Return (x, y) of the center of cell containing provided text 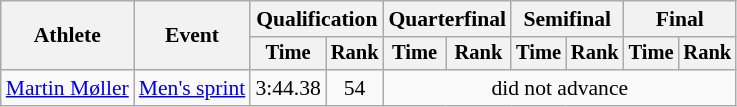
Martin Møller (68, 88)
54 (355, 88)
Men's sprint (192, 88)
Semifinal (567, 19)
Quarterfinal (447, 19)
3:44.38 (288, 88)
Final (680, 19)
Qualification (316, 19)
Event (192, 36)
Athlete (68, 36)
did not advance (560, 88)
